Capture the cell that displays the provided text and extract its (x, y) central coordinate. 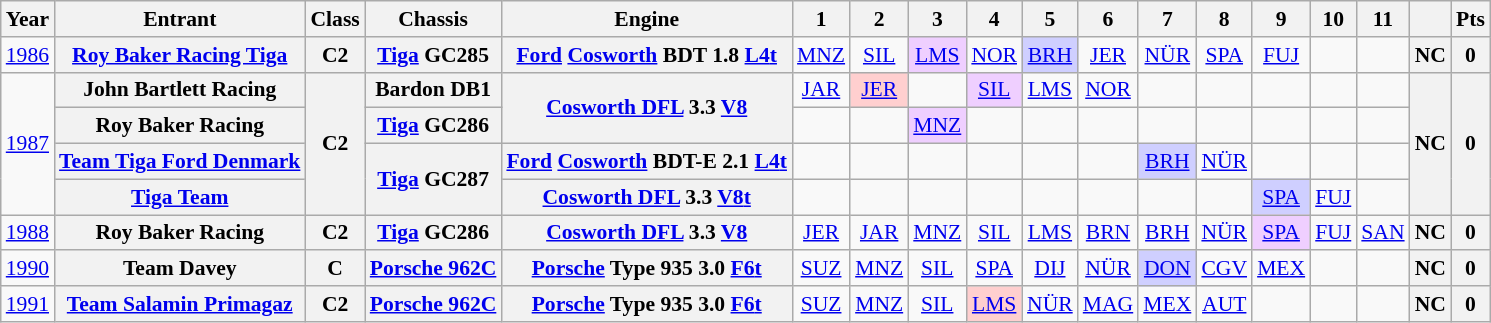
BRN (1108, 233)
6 (1108, 19)
7 (1167, 19)
2 (879, 19)
Team Davey (180, 269)
11 (1382, 19)
8 (1224, 19)
Roy Baker Racing Tiga (180, 55)
5 (1050, 19)
Tiga Team (180, 197)
Tiga GC287 (434, 180)
Chassis (434, 19)
Ford Cosworth BDT 1.8 L4t (646, 55)
Cosworth DFL 3.3 V8t (646, 197)
Tiga GC285 (434, 55)
1988 (28, 233)
Team Tiga Ford Denmark (180, 162)
1987 (28, 143)
Engine (646, 19)
AUT (1224, 304)
1990 (28, 269)
Entrant (180, 19)
DON (1167, 269)
John Bartlett Racing (180, 90)
Ford Cosworth BDT-E 2.1 L4t (646, 162)
Bardon DB1 (434, 90)
Team Salamin Primagaz (180, 304)
C (334, 269)
MAG (1108, 304)
4 (994, 19)
SAN (1382, 233)
Class (334, 19)
1991 (28, 304)
9 (1281, 19)
Year (28, 19)
DIJ (1050, 269)
Pts (1470, 19)
1986 (28, 55)
3 (937, 19)
10 (1333, 19)
1 (821, 19)
CGV (1224, 269)
